Find where the given text appears and provide that cell's center as (x, y) coordinate. 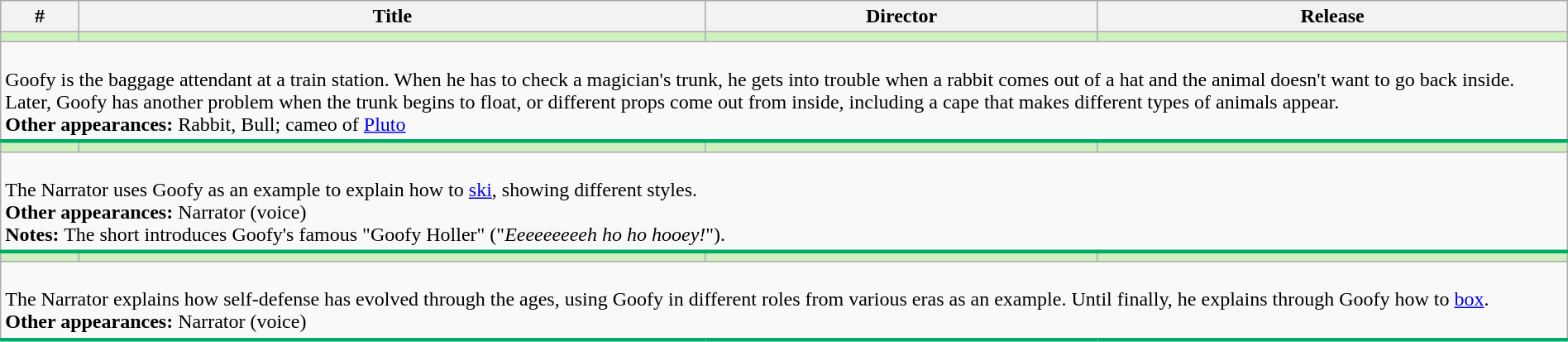
Director (901, 17)
# (40, 17)
Title (392, 17)
Release (1332, 17)
